Return the [X, Y] coordinate for the center point of the cell that contains the specified text.  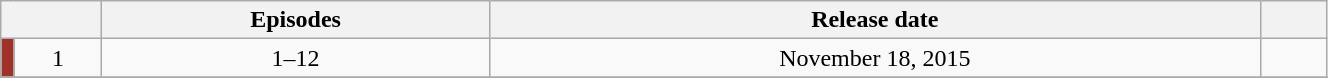
Release date [874, 20]
1 [58, 58]
November 18, 2015 [874, 58]
1–12 [296, 58]
Episodes [296, 20]
